For the text-containing cell, return its midpoint in [X, Y] coordinate format. 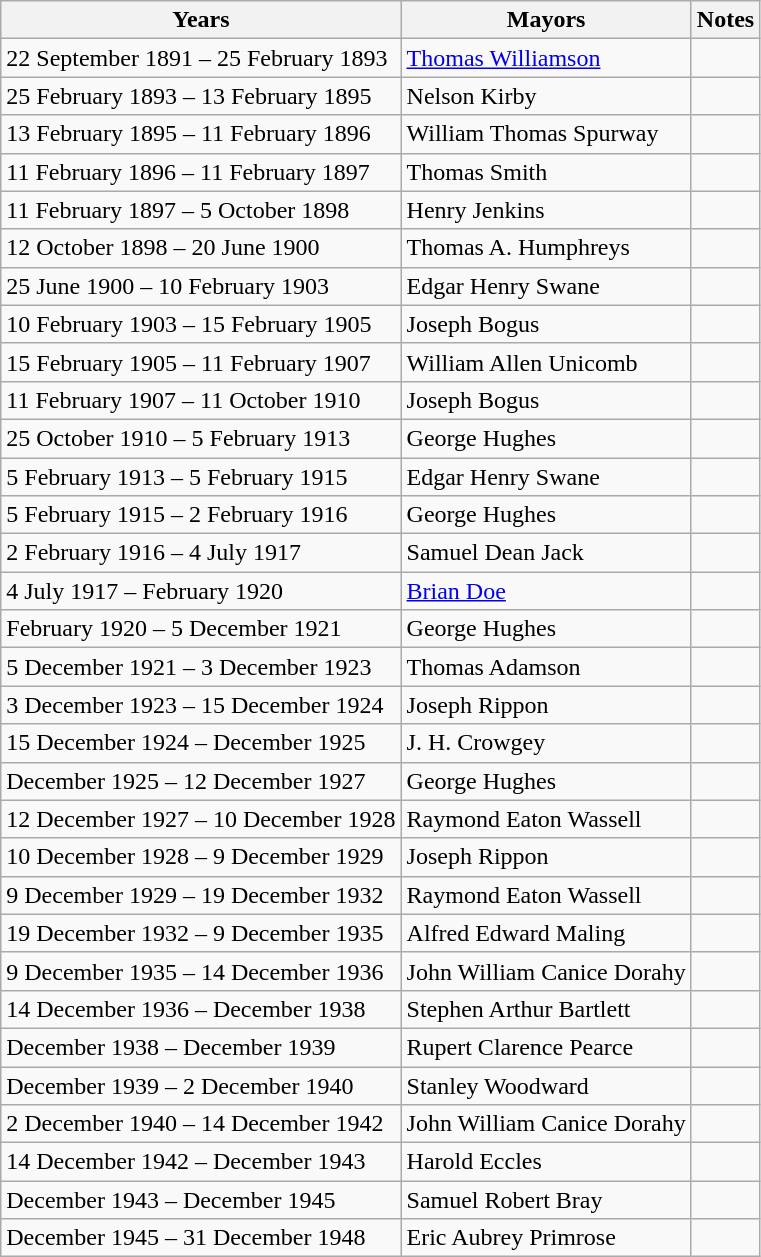
12 December 1927 – 10 December 1928 [201, 819]
February 1920 – 5 December 1921 [201, 629]
19 December 1932 – 9 December 1935 [201, 933]
2 February 1916 – 4 July 1917 [201, 553]
15 February 1905 – 11 February 1907 [201, 362]
4 July 1917 – February 1920 [201, 591]
2 December 1940 – 14 December 1942 [201, 1124]
Alfred Edward Maling [546, 933]
5 December 1921 – 3 December 1923 [201, 667]
14 December 1942 – December 1943 [201, 1162]
11 February 1897 – 5 October 1898 [201, 210]
Mayors [546, 20]
13 February 1895 – 11 February 1896 [201, 134]
Samuel Robert Bray [546, 1200]
December 1945 – 31 December 1948 [201, 1238]
J. H. Crowgey [546, 743]
10 February 1903 – 15 February 1905 [201, 324]
25 October 1910 – 5 February 1913 [201, 438]
5 February 1913 – 5 February 1915 [201, 477]
December 1938 – December 1939 [201, 1047]
Thomas A. Humphreys [546, 248]
December 1939 – 2 December 1940 [201, 1085]
10 December 1928 – 9 December 1929 [201, 857]
25 February 1893 – 13 February 1895 [201, 96]
11 February 1907 – 11 October 1910 [201, 400]
3 December 1923 – 15 December 1924 [201, 705]
December 1925 – 12 December 1927 [201, 781]
Eric Aubrey Primrose [546, 1238]
Notes [725, 20]
15 December 1924 – December 1925 [201, 743]
12 October 1898 – 20 June 1900 [201, 248]
Henry Jenkins [546, 210]
Stanley Woodward [546, 1085]
5 February 1915 – 2 February 1916 [201, 515]
Thomas Smith [546, 172]
25 June 1900 – 10 February 1903 [201, 286]
22 September 1891 – 25 February 1893 [201, 58]
Rupert Clarence Pearce [546, 1047]
Thomas Williamson [546, 58]
William Thomas Spurway [546, 134]
William Allen Unicomb [546, 362]
December 1943 – December 1945 [201, 1200]
Nelson Kirby [546, 96]
Stephen Arthur Bartlett [546, 1009]
Brian Doe [546, 591]
Harold Eccles [546, 1162]
9 December 1929 – 19 December 1932 [201, 895]
14 December 1936 – December 1938 [201, 1009]
Thomas Adamson [546, 667]
9 December 1935 – 14 December 1936 [201, 971]
11 February 1896 – 11 February 1897 [201, 172]
Years [201, 20]
Samuel Dean Jack [546, 553]
